Detect which cell encompasses the target text, then output its [x, y] center coordinate. 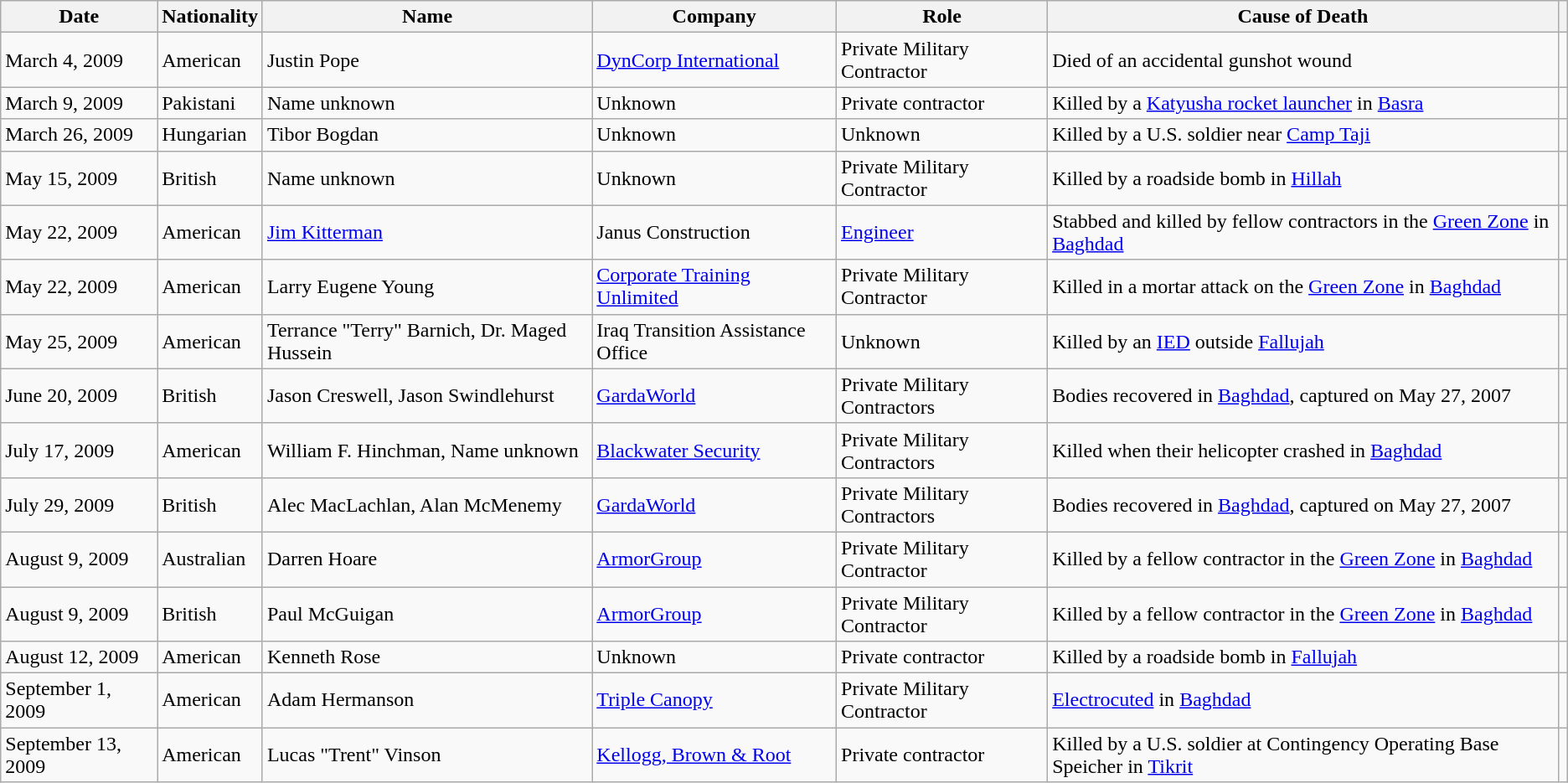
Killed by a roadside bomb in Fallujah [1303, 657]
William F. Hinchman, Name unknown [427, 451]
March 9, 2009 [79, 103]
Adam Hermanson [427, 700]
March 26, 2009 [79, 135]
Electrocuted in Baghdad [1303, 700]
Kenneth Rose [427, 657]
Paul McGuigan [427, 613]
Pakistani [210, 103]
Corporate Training Unlimited [714, 286]
Killed by a U.S. soldier at Contingency Operating Base Speicher in Tikrit [1303, 755]
Engineer [942, 233]
Date [79, 17]
March 4, 2009 [79, 60]
September 13, 2009 [79, 755]
DynCorp International [714, 60]
Killed by a roadside bomb in Hillah [1303, 178]
Killed when their helicopter crashed in Baghdad [1303, 451]
May 15, 2009 [79, 178]
Name [427, 17]
Killed in a mortar attack on the Green Zone in Baghdad [1303, 286]
Died of an accidental gunshot wound [1303, 60]
Lucas "Trent" Vinson [427, 755]
Killed by a Katyusha rocket launcher in Basra [1303, 103]
Jason Creswell, Jason Swindlehurst [427, 395]
Killed by a U.S. soldier near Camp Taji [1303, 135]
Hungarian [210, 135]
Iraq Transition Assistance Office [714, 342]
Terrance "Terry" Barnich, Dr. Maged Hussein [427, 342]
Alec MacLachlan, Alan McMenemy [427, 504]
Jim Kitterman [427, 233]
June 20, 2009 [79, 395]
Larry Eugene Young [427, 286]
Cause of Death [1303, 17]
May 25, 2009 [79, 342]
Stabbed and killed by fellow contractors in the Green Zone in Baghdad [1303, 233]
August 12, 2009 [79, 657]
Nationality [210, 17]
Blackwater Security [714, 451]
Triple Canopy [714, 700]
Janus Construction [714, 233]
Company [714, 17]
Darren Hoare [427, 559]
July 29, 2009 [79, 504]
July 17, 2009 [79, 451]
September 1, 2009 [79, 700]
Kellogg, Brown & Root [714, 755]
Australian [210, 559]
Tibor Bogdan [427, 135]
Justin Pope [427, 60]
Role [942, 17]
Killed by an IED outside Fallujah [1303, 342]
